Determine the [X, Y] coordinate at the center of the cell enclosing the given text.  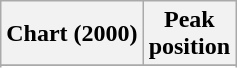
Peakposition [189, 34]
Chart (2000) [72, 34]
